Find where the given text appears and provide that cell's center as (X, Y) coordinate. 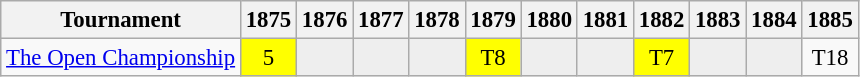
1877 (381, 20)
1882 (661, 20)
T7 (661, 58)
1880 (549, 20)
1876 (325, 20)
The Open Championship (121, 58)
1884 (774, 20)
5 (268, 58)
1885 (830, 20)
1881 (605, 20)
T8 (493, 58)
1878 (437, 20)
1883 (718, 20)
Tournament (121, 20)
T18 (830, 58)
1875 (268, 20)
1879 (493, 20)
